Provide the [X, Y] coordinate of the cell's center where the given text is located.  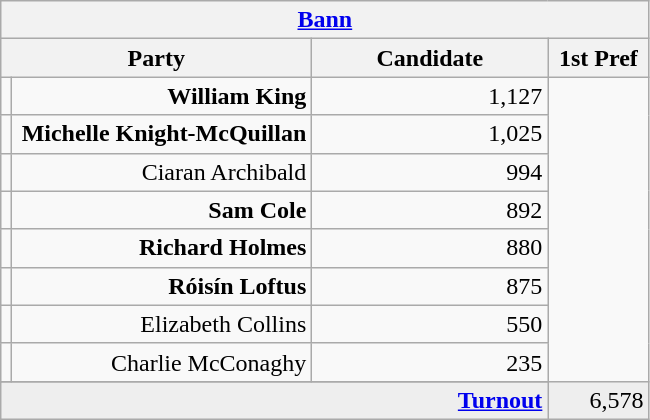
William King [162, 96]
Richard Holmes [162, 248]
Ciaran Archibald [162, 172]
1st Pref [598, 58]
994 [430, 172]
Elizabeth Collins [162, 324]
Turnout [274, 400]
235 [430, 362]
Róisín Loftus [162, 286]
550 [430, 324]
Bann [325, 20]
Charlie McConaghy [162, 362]
Sam Cole [162, 210]
880 [430, 248]
892 [430, 210]
Michelle Knight-McQuillan [162, 134]
1,025 [430, 134]
1,127 [430, 96]
6,578 [598, 400]
Party [156, 58]
875 [430, 286]
Candidate [430, 58]
